Return (x, y) of the center of cell containing provided text 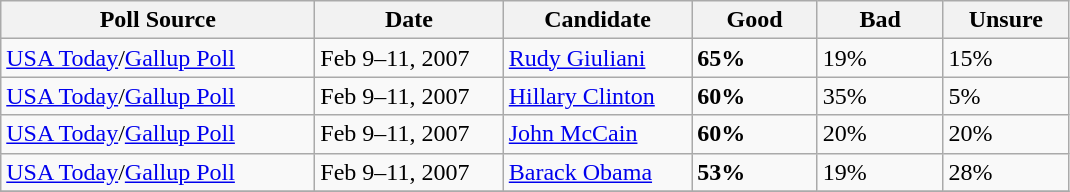
Unsure (1006, 20)
65% (755, 58)
28% (1006, 172)
Good (755, 20)
Poll Source (158, 20)
Candidate (597, 20)
John McCain (597, 134)
Hillary Clinton (597, 96)
5% (1006, 96)
35% (880, 96)
53% (755, 172)
Bad (880, 20)
Rudy Giuliani (597, 58)
15% (1006, 58)
Date (409, 20)
Barack Obama (597, 172)
